Scan for the cell matching the given text and deliver its (x, y) coordinate at center. 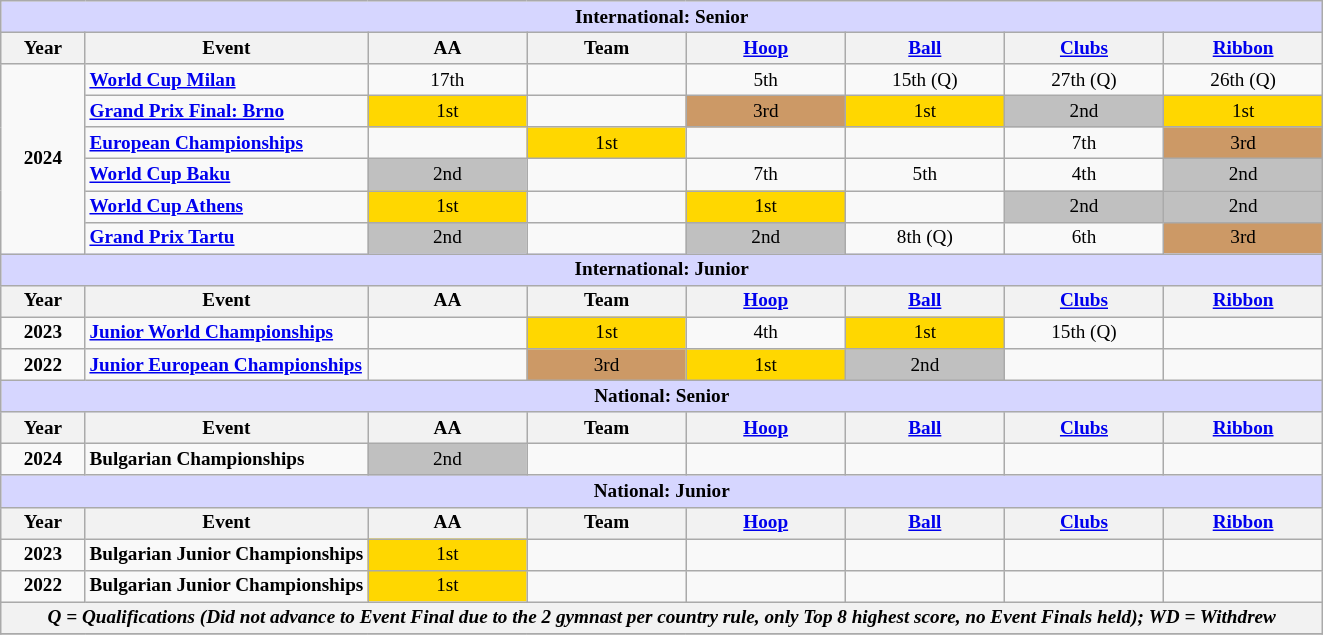
European Championships (226, 143)
27th (Q) (1084, 80)
6th (1084, 238)
World Cup Athens (226, 206)
National: Senior (662, 396)
26th (Q) (1244, 80)
Junior European Championships (226, 365)
National: Junior (662, 491)
Grand Prix Tartu (226, 238)
Grand Prix Final: Brno (226, 111)
17th (448, 80)
8th (Q) (924, 238)
International: Senior (662, 17)
Bulgarian Championships (226, 460)
World Cup Milan (226, 80)
Junior World Championships (226, 333)
World Cup Baku (226, 175)
International: Junior (662, 270)
